Return the [x, y] coordinate for the center point of the cell that contains the specified text.  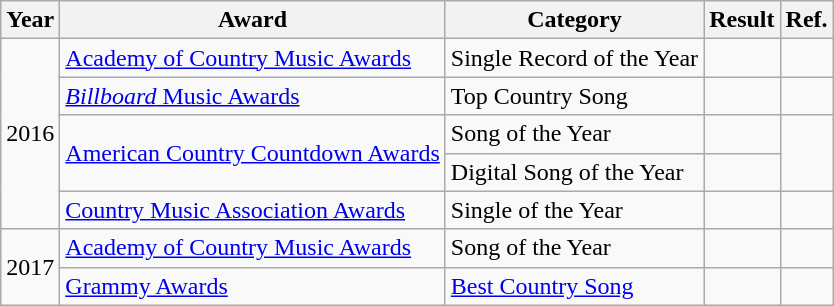
Single Record of the Year [574, 58]
Best Country Song [574, 286]
Year [30, 20]
Digital Song of the Year [574, 172]
Category [574, 20]
2017 [30, 267]
Grammy Awards [252, 286]
Country Music Association Awards [252, 210]
American Country Countdown Awards [252, 153]
Top Country Song [574, 96]
Single of the Year [574, 210]
Ref. [806, 20]
Award [252, 20]
Billboard Music Awards [252, 96]
Result [742, 20]
2016 [30, 134]
